Return [x, y] of the center of cell containing provided text 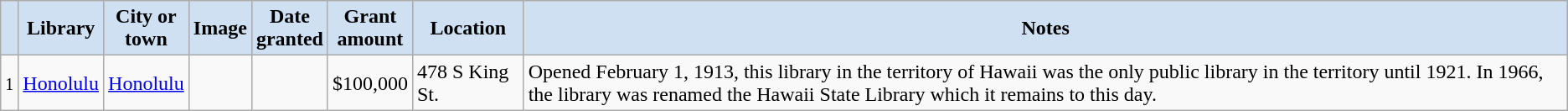
$100,000 [370, 82]
478 S King St. [467, 82]
City ortown [147, 29]
Location [467, 29]
Grantamount [370, 29]
Dategranted [290, 29]
1 [10, 82]
Library [61, 29]
Image [219, 29]
Notes [1045, 29]
